Detect which cell encompasses the target text, then output its (x, y) center coordinate. 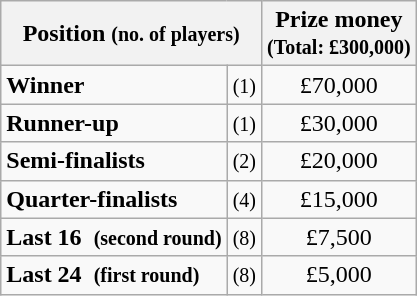
£70,000 (338, 85)
£7,500 (338, 237)
Position (no. of players) (132, 34)
Quarter-finalists (114, 199)
£15,000 (338, 199)
Runner-up (114, 123)
Last 24 (first round) (114, 275)
(2) (244, 161)
£30,000 (338, 123)
Prize money(Total: £300,000) (338, 34)
Last 16 (second round) (114, 237)
Semi-finalists (114, 161)
Winner (114, 85)
£5,000 (338, 275)
£20,000 (338, 161)
(4) (244, 199)
